Determine the (X, Y) coordinate at the center of the cell enclosing the given text.  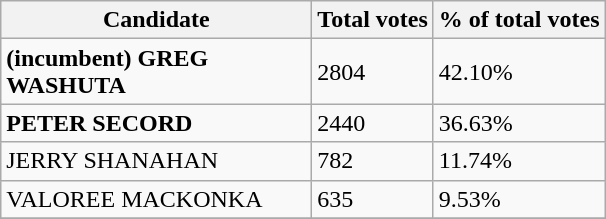
(incumbent) GREG WASHUTA (156, 72)
782 (373, 161)
635 (373, 199)
11.74% (519, 161)
VALOREE MACKONKA (156, 199)
36.63% (519, 123)
2440 (373, 123)
JERRY SHANAHAN (156, 161)
Total votes (373, 20)
2804 (373, 72)
Candidate (156, 20)
PETER SECORD (156, 123)
9.53% (519, 199)
42.10% (519, 72)
% of total votes (519, 20)
